Return [X, Y] of the center of cell containing provided text 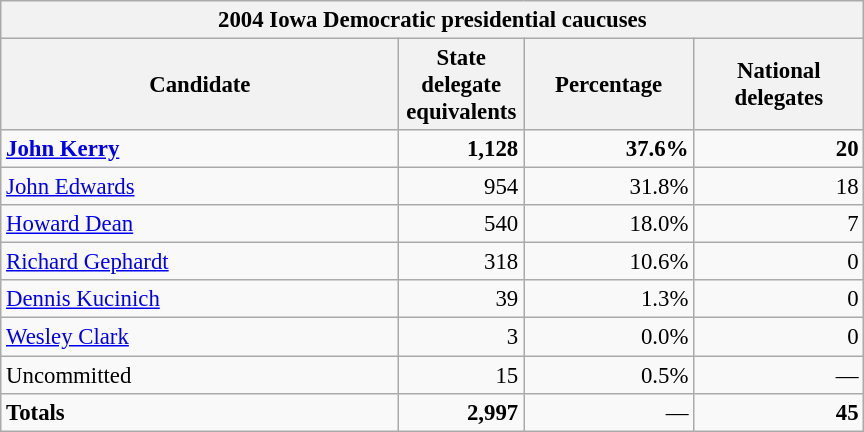
Richard Gephardt [200, 262]
20 [779, 149]
18 [779, 187]
Howard Dean [200, 224]
3 [462, 337]
0.5% [609, 375]
John Edwards [200, 187]
18.0% [609, 224]
7 [779, 224]
0.0% [609, 337]
37.6% [609, 149]
1,128 [462, 149]
31.8% [609, 187]
National delegates [779, 85]
45 [779, 412]
Totals [200, 412]
Percentage [609, 85]
39 [462, 299]
Wesley Clark [200, 337]
954 [462, 187]
540 [462, 224]
15 [462, 375]
John Kerry [200, 149]
Candidate [200, 85]
State delegate equivalents [462, 85]
1.3% [609, 299]
318 [462, 262]
2,997 [462, 412]
Uncommitted [200, 375]
Dennis Kucinich [200, 299]
2004 Iowa Democratic presidential caucuses [432, 20]
10.6% [609, 262]
